Scan for the cell matching the given text and deliver its [x, y] coordinate at center. 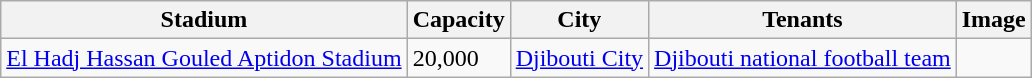
Tenants [803, 20]
City [579, 20]
El Hadj Hassan Gouled Aptidon Stadium [204, 58]
Djibouti national football team [803, 58]
Stadium [204, 20]
20,000 [458, 58]
Djibouti City [579, 58]
Capacity [458, 20]
Image [994, 20]
